Extract the (X, Y) coordinate from the center of the cell holding the provided text.  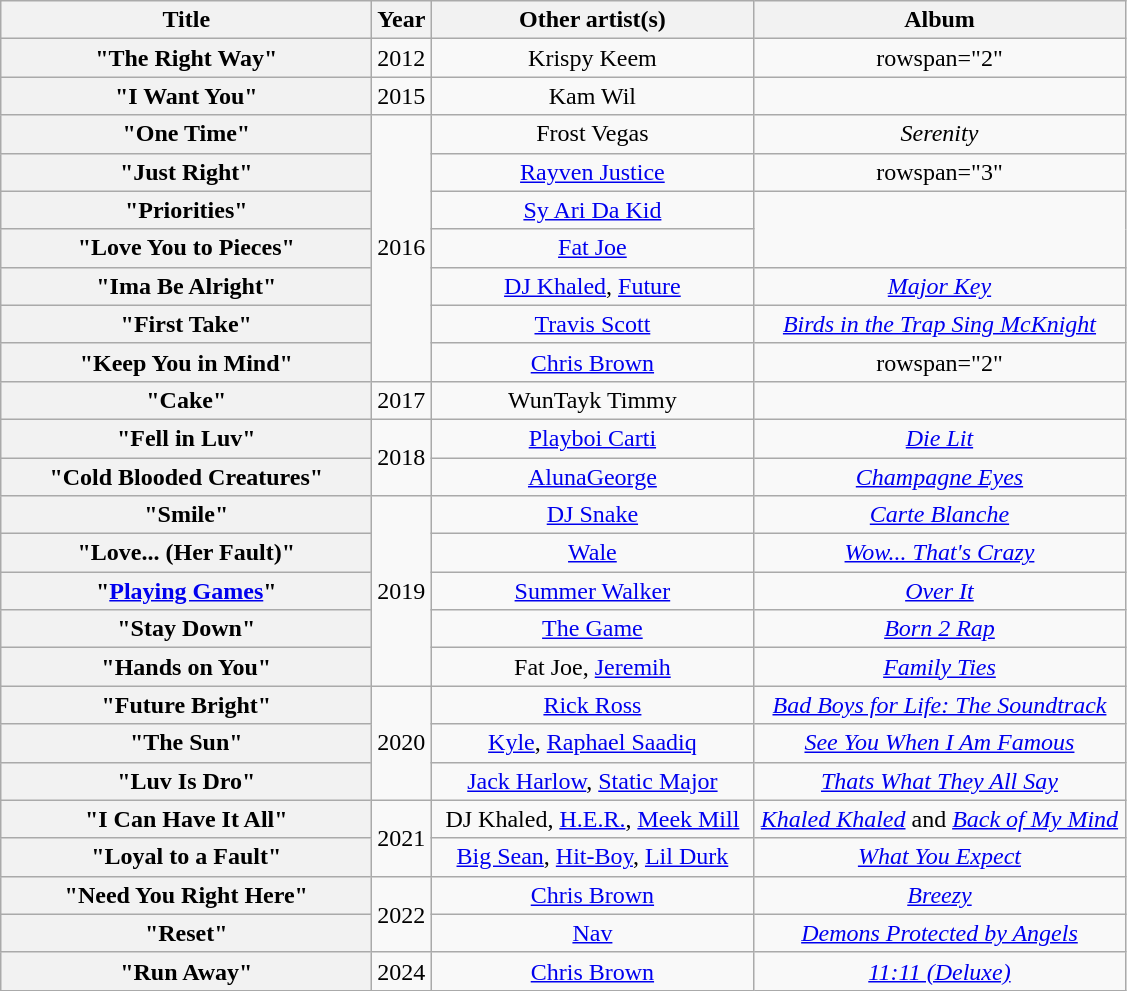
Kam Wil (592, 96)
2021 (402, 838)
Year (402, 20)
"Hands on You" (186, 667)
"I Want You" (186, 96)
Rick Ross (592, 705)
"Playing Games" (186, 591)
Frost Vegas (592, 134)
2012 (402, 58)
2022 (402, 914)
2018 (402, 457)
"Run Away" (186, 971)
"Future Bright" (186, 705)
Champagne Eyes (940, 477)
"I Can Have It All" (186, 819)
rowspan="3" (940, 172)
Demons Protected by Angels (940, 933)
"First Take" (186, 324)
Other artist(s) (592, 20)
"The Sun" (186, 743)
Carte Blanche (940, 515)
"Keep You in Mind" (186, 362)
11:11 (Deluxe) (940, 971)
See You When I Am Famous (940, 743)
2017 (402, 400)
2019 (402, 591)
2024 (402, 971)
Rayven Justice (592, 172)
"Fell in Luv" (186, 438)
"Cold Blooded Creatures" (186, 477)
2015 (402, 96)
Family Ties (940, 667)
Breezy (940, 895)
DJ Khaled, H.E.R., Meek Mill (592, 819)
"Ima Be Alright" (186, 286)
Khaled Khaled and Back of My Mind (940, 819)
Title (186, 20)
Wale (592, 553)
Nav (592, 933)
Big Sean, Hit-Boy, Lil Durk (592, 857)
"Need You Right Here" (186, 895)
Born 2 Rap (940, 629)
2016 (402, 248)
Jack Harlow, Static Major (592, 781)
"Love... (Her Fault)" (186, 553)
"Reset" (186, 933)
"Love You to Pieces" (186, 248)
"Loyal to a Fault" (186, 857)
"Stay Down" (186, 629)
WunTayk Timmy (592, 400)
"Priorities" (186, 210)
Thats What They All Say (940, 781)
"One Time" (186, 134)
"Cake" (186, 400)
Travis Scott (592, 324)
"Just Right" (186, 172)
Fat Joe, Jeremih (592, 667)
"Luv Is Dro" (186, 781)
DJ Snake (592, 515)
"The Right Way" (186, 58)
AlunaGeorge (592, 477)
Major Key (940, 286)
What You Expect (940, 857)
Bad Boys for Life: The Soundtrack (940, 705)
Playboi Carti (592, 438)
Serenity (940, 134)
Wow... That's Crazy (940, 553)
Birds in the Trap Sing McKnight (940, 324)
DJ Khaled, Future (592, 286)
"Smile" (186, 515)
Kyle, Raphael Saadiq (592, 743)
Sy Ari Da Kid (592, 210)
The Game (592, 629)
Fat Joe (592, 248)
Summer Walker (592, 591)
Album (940, 20)
Krispy Keem (592, 58)
2020 (402, 743)
Die Lit (940, 438)
Over It (940, 591)
